Provide the [x, y] coordinate of the cell's center where the given text is located.  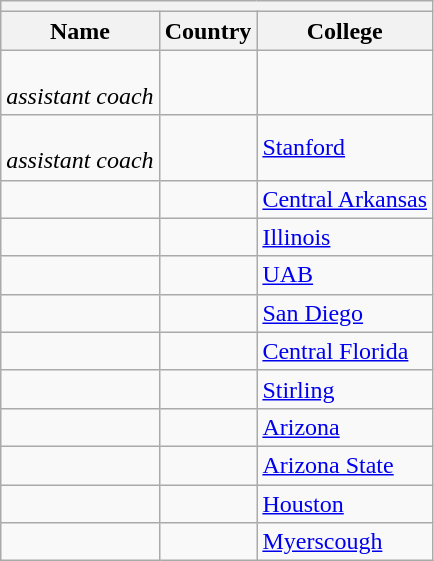
Central Florida [345, 351]
Central Arkansas [345, 199]
San Diego [345, 313]
Name [80, 31]
Country [208, 31]
Arizona State [345, 465]
Myerscough [345, 542]
Arizona [345, 427]
College [345, 31]
UAB [345, 275]
Stirling [345, 389]
Illinois [345, 237]
Houston [345, 503]
Stanford [345, 148]
